Pinpoint the cell where the given text exists, returning its (x, y) midpoint coordinate. 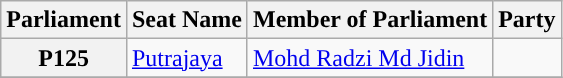
Parliament (64, 20)
P125 (64, 58)
Mohd Radzi Md Jidin (370, 58)
Putrajaya (186, 58)
Member of Parliament (370, 20)
Party (527, 20)
Seat Name (186, 20)
